Capture the cell that displays the provided text and extract its [X, Y] central coordinate. 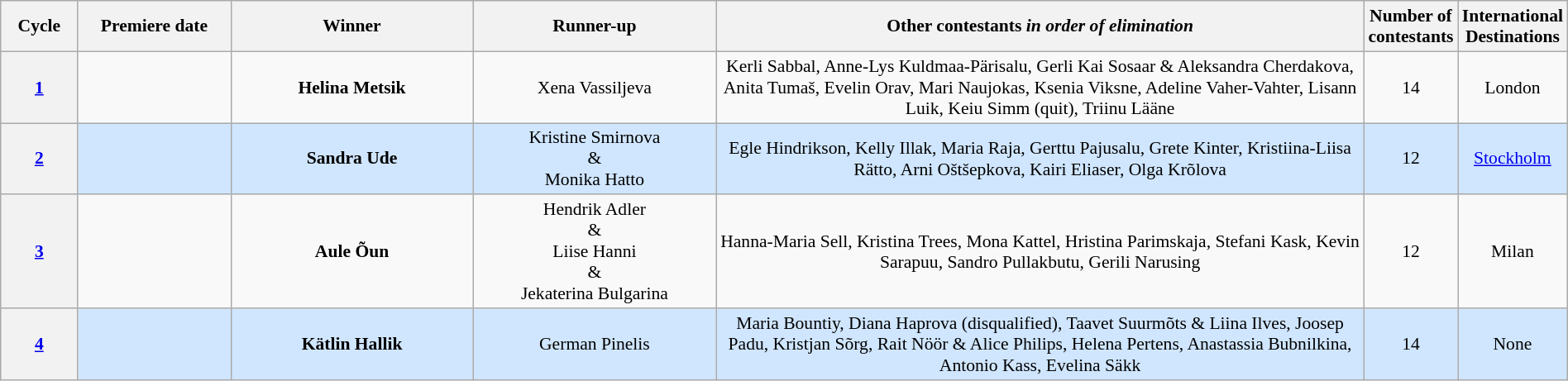
Egle Hindrikson, Kelly Illak, Maria Raja, Gerttu Pajusalu, Grete Kinter, Kristiina-Liisa Rätto, Arni Oštšepkova, Kairi Eliaser, Olga Krõlova [1040, 159]
4 [40, 344]
Kätlin Hallik [352, 344]
Runner-up [595, 26]
Milan [1513, 252]
Cycle [40, 26]
Aule Õun [352, 252]
Other contestants in order of elimination [1040, 26]
Helina Metsik [352, 88]
None [1513, 344]
Number of contestants [1411, 26]
2 [40, 159]
Xena Vassiljeva [595, 88]
1 [40, 88]
Hanna-Maria Sell, Kristina Trees, Mona Kattel, Hristina Parimskaja, Stefani Kask, Kevin Sarapuu, Sandro Pullakbutu, Gerili Narusing [1040, 252]
Kristine Smirnova&Monika Hatto [595, 159]
International Destinations [1513, 26]
London [1513, 88]
German Pinelis [595, 344]
3 [40, 252]
Sandra Ude [352, 159]
Premiere date [154, 26]
Stockholm [1513, 159]
Hendrik Adler&Liise Hanni&Jekaterina Bulgarina [595, 252]
Winner [352, 26]
